Pinpoint the cell where the given text exists, returning its (X, Y) midpoint coordinate. 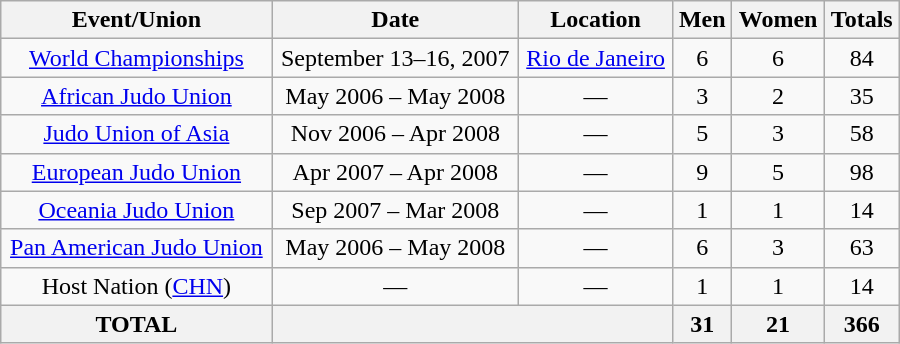
European Judo Union (136, 172)
63 (862, 248)
21 (778, 324)
Apr 2007 – Apr 2008 (396, 172)
98 (862, 172)
31 (702, 324)
Pan American Judo Union (136, 248)
Nov 2006 – Apr 2008 (396, 134)
Oceania Judo Union (136, 210)
Host Nation (CHN) (136, 286)
Event/Union (136, 20)
TOTAL (136, 324)
Rio de Janeiro (596, 58)
366 (862, 324)
35 (862, 96)
Men (702, 20)
58 (862, 134)
2 (778, 96)
World Championships (136, 58)
Women (778, 20)
September 13–16, 2007 (396, 58)
Sep 2007 – Mar 2008 (396, 210)
Totals (862, 20)
Location (596, 20)
Judo Union of Asia (136, 134)
Date (396, 20)
African Judo Union (136, 96)
84 (862, 58)
9 (702, 172)
